Return [X, Y] of the center of cell containing provided text 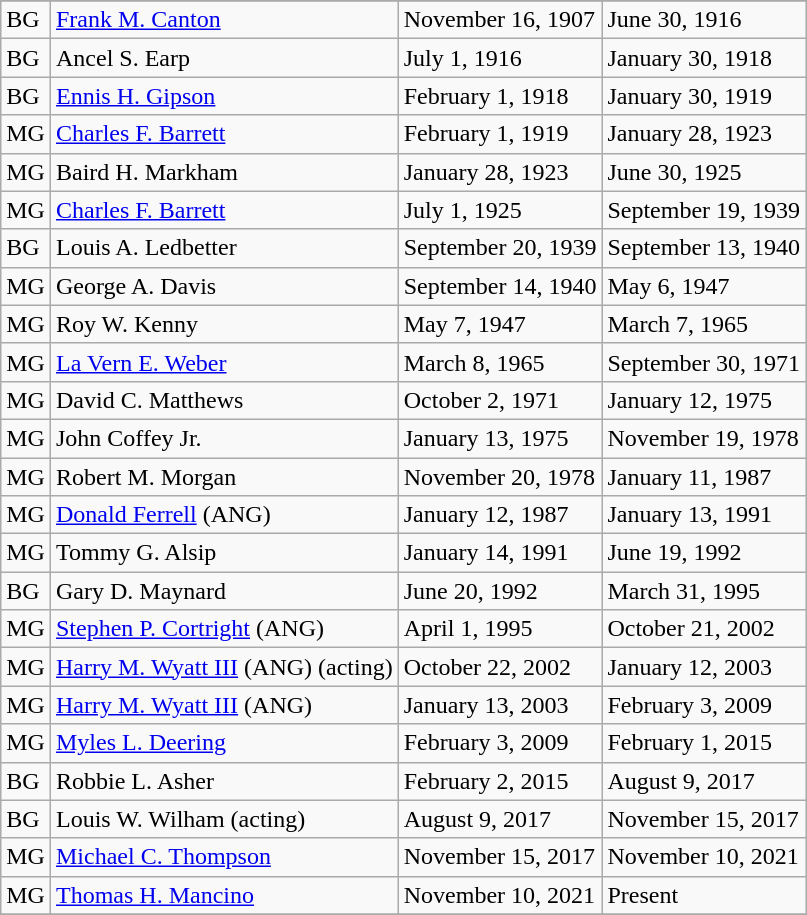
April 1, 1995 [500, 629]
Roy W. Kenny [224, 324]
May 6, 1947 [704, 286]
Tommy G. Alsip [224, 553]
November 19, 1978 [704, 438]
January 30, 1919 [704, 96]
January 11, 1987 [704, 477]
June 20, 1992 [500, 591]
Gary D. Maynard [224, 591]
Stephen P. Cortright (ANG) [224, 629]
October 2, 1971 [500, 400]
Frank M. Canton [224, 20]
March 8, 1965 [500, 362]
January 12, 2003 [704, 667]
June 30, 1925 [704, 172]
February 2, 2015 [500, 781]
June 19, 1992 [704, 553]
January 12, 1975 [704, 400]
George A. Davis [224, 286]
July 1, 1925 [500, 210]
Myles L. Deering [224, 743]
May 7, 1947 [500, 324]
Baird H. Markham [224, 172]
Ancel S. Earp [224, 58]
Donald Ferrell (ANG) [224, 515]
Present [704, 895]
October 21, 2002 [704, 629]
January 13, 1991 [704, 515]
January 13, 1975 [500, 438]
February 1, 1919 [500, 134]
John Coffey Jr. [224, 438]
Thomas H. Mancino [224, 895]
January 13, 2003 [500, 705]
September 30, 1971 [704, 362]
October 22, 2002 [500, 667]
Louis W. Wilham (acting) [224, 819]
David C. Matthews [224, 400]
Louis A. Ledbetter [224, 248]
Robbie L. Asher [224, 781]
September 13, 1940 [704, 248]
La Vern E. Weber [224, 362]
February 1, 1918 [500, 96]
Harry M. Wyatt III (ANG) (acting) [224, 667]
June 30, 1916 [704, 20]
Robert M. Morgan [224, 477]
Ennis H. Gipson [224, 96]
January 30, 1918 [704, 58]
Michael C. Thompson [224, 857]
January 14, 1991 [500, 553]
January 12, 1987 [500, 515]
March 7, 1965 [704, 324]
July 1, 1916 [500, 58]
Harry M. Wyatt III (ANG) [224, 705]
November 16, 1907 [500, 20]
September 14, 1940 [500, 286]
February 1, 2015 [704, 743]
March 31, 1995 [704, 591]
September 19, 1939 [704, 210]
November 20, 1978 [500, 477]
September 20, 1939 [500, 248]
